For the text-containing cell, return its midpoint in (x, y) coordinate format. 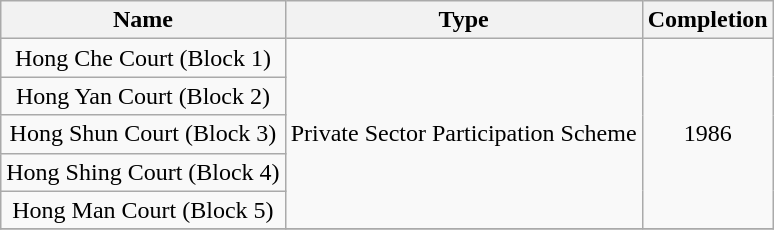
Hong Shing Court (Block 4) (143, 172)
1986 (708, 134)
Type (464, 20)
Hong Che Court (Block 1) (143, 58)
Hong Shun Court (Block 3) (143, 134)
Name (143, 20)
Private Sector Participation Scheme (464, 134)
Hong Man Court (Block 5) (143, 210)
Hong Yan Court (Block 2) (143, 96)
Completion (708, 20)
